Return the (X, Y) coordinate for the center point of the cell that contains the specified text.  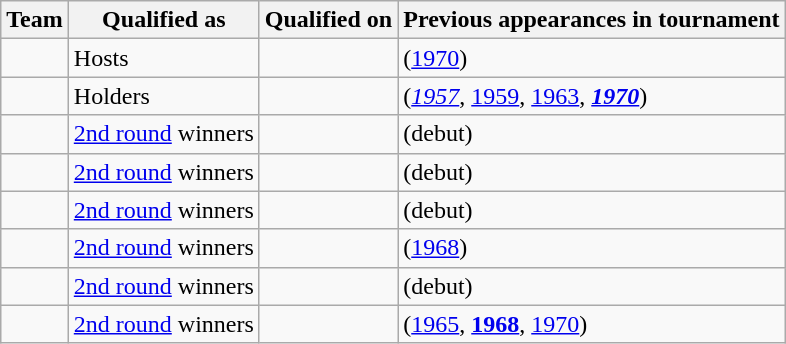
(1965, 1968, 1970) (592, 324)
Holders (164, 96)
(1968) (592, 248)
(1957, 1959, 1963, 1970) (592, 96)
Team (35, 20)
Hosts (164, 58)
Previous appearances in tournament (592, 20)
(1970) (592, 58)
Qualified on (328, 20)
Qualified as (164, 20)
